For the text-containing cell, return its midpoint in (X, Y) coordinate format. 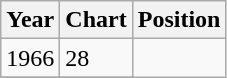
Position (179, 20)
Year (30, 20)
Chart (96, 20)
28 (96, 58)
1966 (30, 58)
